Detect which cell encompasses the target text, then output its (X, Y) center coordinate. 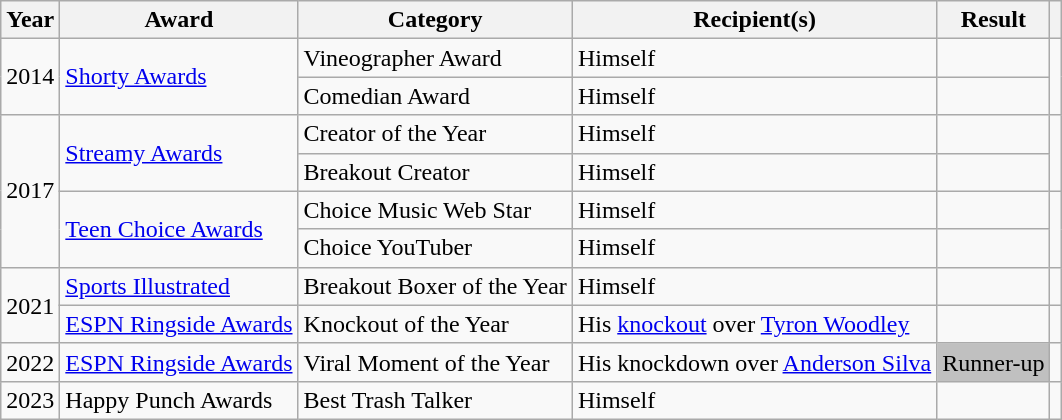
Comedian Award (435, 96)
Breakout Boxer of the Year (435, 286)
Choice Music Web Star (435, 210)
His knockdown over Anderson Silva (754, 362)
Year (30, 20)
Breakout Creator (435, 172)
Sports Illustrated (179, 286)
Knockout of the Year (435, 324)
Recipient(s) (754, 20)
Result (994, 20)
Best Trash Talker (435, 400)
Runner-up (994, 362)
Creator of the Year (435, 134)
Happy Punch Awards (179, 400)
Teen Choice Awards (179, 229)
2023 (30, 400)
Vineographer Award (435, 58)
His knockout over Tyron Woodley (754, 324)
Shorty Awards (179, 77)
2021 (30, 305)
Award (179, 20)
Streamy Awards (179, 153)
Category (435, 20)
2014 (30, 77)
Choice YouTuber (435, 248)
2022 (30, 362)
2017 (30, 191)
Viral Moment of the Year (435, 362)
